Capture the cell that displays the provided text and extract its [x, y] central coordinate. 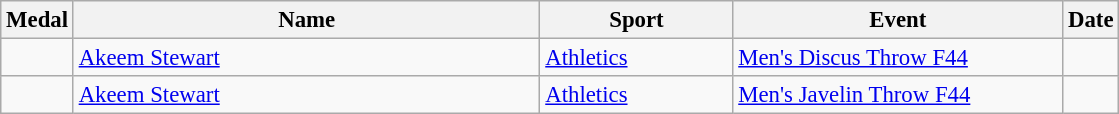
Date [1091, 20]
Name [306, 20]
Sport [636, 20]
Men's Discus Throw F44 [898, 58]
Men's Javelin Throw F44 [898, 95]
Event [898, 20]
Medal [38, 20]
